Extract the [x, y] coordinate from the center of the cell holding the provided text.  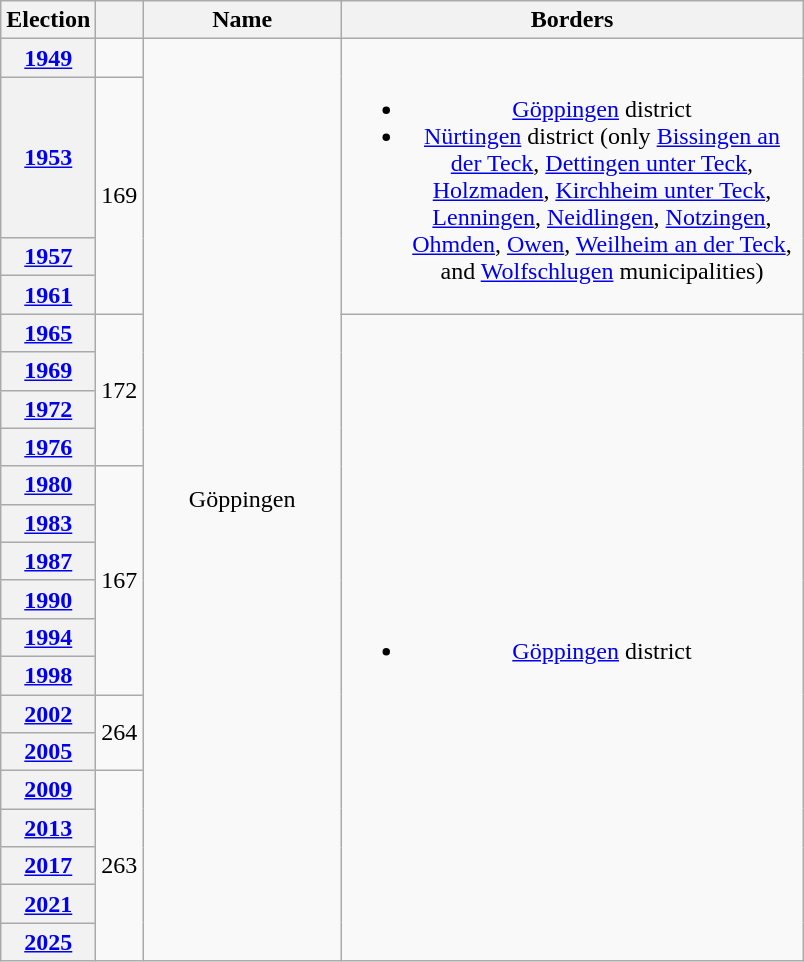
Göppingen district [572, 638]
2013 [48, 828]
263 [120, 866]
1965 [48, 333]
1976 [48, 447]
Name [242, 20]
1994 [48, 637]
2021 [48, 904]
2009 [48, 790]
1972 [48, 409]
1957 [48, 257]
264 [120, 732]
167 [120, 580]
1990 [48, 599]
1969 [48, 371]
2025 [48, 942]
2017 [48, 866]
169 [120, 196]
1980 [48, 485]
1961 [48, 295]
1998 [48, 675]
172 [120, 390]
1949 [48, 58]
Göppingen [242, 500]
2002 [48, 713]
2005 [48, 752]
1987 [48, 561]
Election [48, 20]
1983 [48, 523]
1953 [48, 158]
Borders [572, 20]
